Scan for the cell matching the given text and deliver its [x, y] coordinate at center. 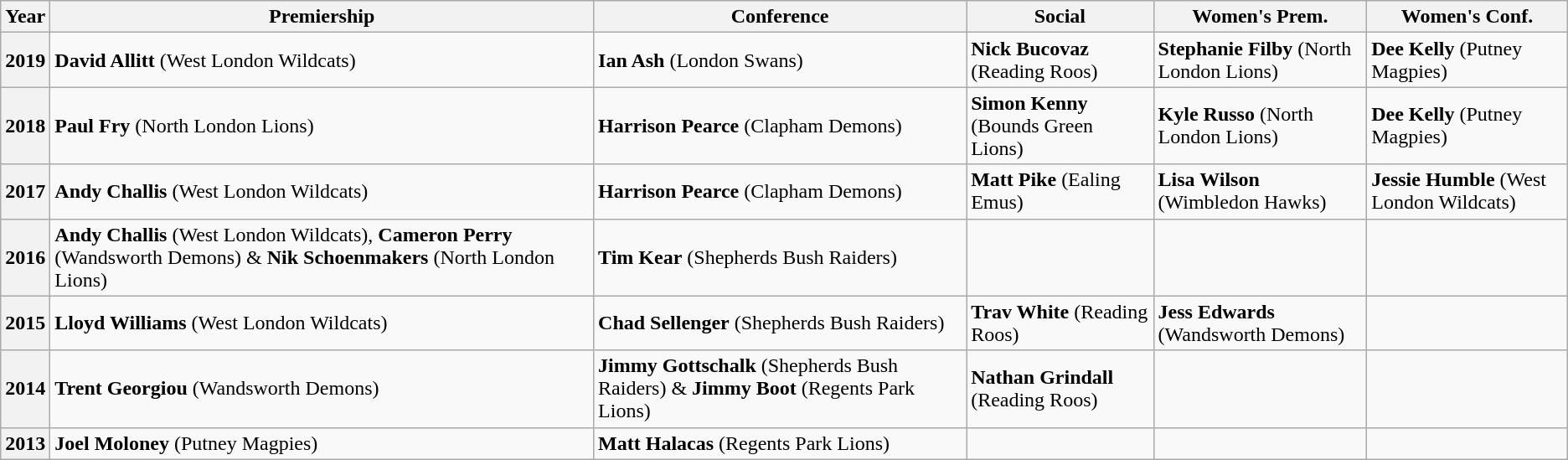
Joel Moloney (Putney Magpies) [322, 443]
Premiership [322, 17]
Andy Challis (West London Wildcats) [322, 191]
Matt Pike (Ealing Emus) [1060, 191]
Jess Edwards (Wandsworth Demons) [1260, 323]
2017 [25, 191]
Jessie Humble (West London Wildcats) [1467, 191]
Women's Conf. [1467, 17]
Ian Ash (London Swans) [781, 60]
Conference [781, 17]
2019 [25, 60]
Simon Kenny (Bounds Green Lions) [1060, 126]
Trav White (Reading Roos) [1060, 323]
Lloyd Williams (West London Wildcats) [322, 323]
Nick Bucovaz (Reading Roos) [1060, 60]
Kyle Russo (North London Lions) [1260, 126]
Social [1060, 17]
Nathan Grindall (Reading Roos) [1060, 389]
Lisa Wilson (Wimbledon Hawks) [1260, 191]
2018 [25, 126]
2013 [25, 443]
Trent Georgiou (Wandsworth Demons) [322, 389]
Matt Halacas (Regents Park Lions) [781, 443]
Paul Fry (North London Lions) [322, 126]
Year [25, 17]
2016 [25, 257]
Chad Sellenger (Shepherds Bush Raiders) [781, 323]
Jimmy Gottschalk (Shepherds Bush Raiders) & Jimmy Boot (Regents Park Lions) [781, 389]
Stephanie Filby (North London Lions) [1260, 60]
2015 [25, 323]
Tim Kear (Shepherds Bush Raiders) [781, 257]
Andy Challis (West London Wildcats), Cameron Perry (Wandsworth Demons) & Nik Schoenmakers (North London Lions) [322, 257]
David Allitt (West London Wildcats) [322, 60]
Women's Prem. [1260, 17]
2014 [25, 389]
